Search for the cell housing the specified text and yield its (X, Y) center coordinate. 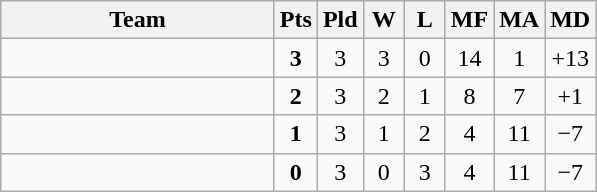
Team (138, 20)
W (384, 20)
L (424, 20)
+13 (570, 58)
Pld (340, 20)
MF (469, 20)
MA (520, 20)
+1 (570, 96)
MD (570, 20)
8 (469, 96)
7 (520, 96)
14 (469, 58)
Pts (296, 20)
